Scan for the cell matching the given text and deliver its (x, y) coordinate at center. 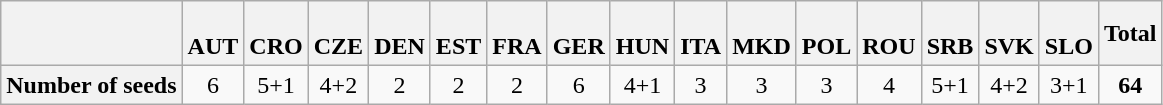
SRB (950, 34)
HUN (642, 34)
SLO (1068, 34)
ROU (889, 34)
ITA (701, 34)
GER (578, 34)
3+1 (1068, 85)
CZE (338, 34)
POL (826, 34)
CRO (276, 34)
DEN (400, 34)
MKD (762, 34)
4 (889, 85)
Number of seeds (92, 85)
Total (1130, 34)
FRA (517, 34)
SVK (1009, 34)
4+1 (642, 85)
64 (1130, 85)
EST (458, 34)
AUT (213, 34)
